Scan for the cell matching the given text and deliver its [x, y] coordinate at center. 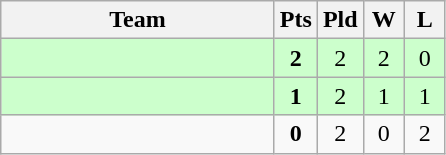
Pts [296, 20]
Pld [340, 20]
W [384, 20]
L [424, 20]
Team [138, 20]
